Identify which cell holds the provided text, then report its [x, y] central coordinate. 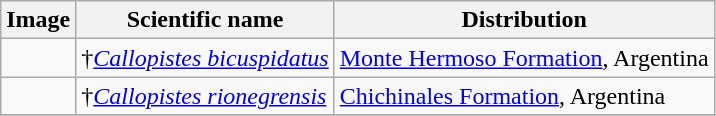
Image [38, 20]
†Callopistes bicuspidatus [205, 58]
Chichinales Formation, Argentina [524, 96]
Distribution [524, 20]
Monte Hermoso Formation, Argentina [524, 58]
†Callopistes rionegrensis [205, 96]
Scientific name [205, 20]
